For the text-containing cell, return its midpoint in (X, Y) coordinate format. 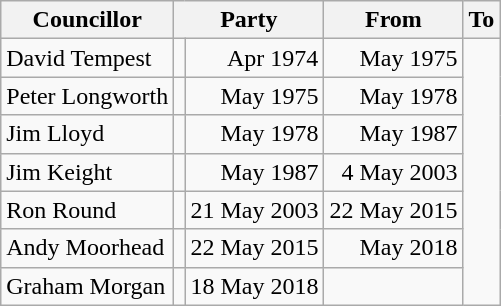
David Tempest (88, 58)
18 May 2018 (254, 286)
4 May 2003 (394, 172)
Jim Keight (88, 172)
To (482, 20)
21 May 2003 (254, 210)
From (394, 20)
Apr 1974 (254, 58)
May 2018 (394, 248)
Ron Round (88, 210)
Party (249, 20)
Jim Lloyd (88, 134)
Graham Morgan (88, 286)
Peter Longworth (88, 96)
Councillor (88, 20)
Andy Moorhead (88, 248)
